Determine the [x, y] coordinate at the center of the cell enclosing the given text.  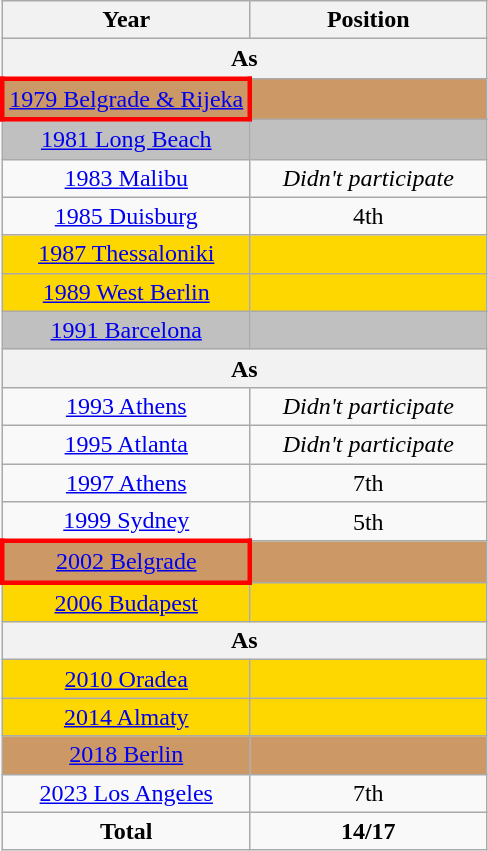
1995 Atlanta [126, 444]
1993 Athens [126, 406]
1989 West Berlin [126, 292]
1991 Barcelona [126, 330]
1997 Athens [126, 483]
14/17 [368, 831]
2014 Almaty [126, 717]
1985 Duisburg [126, 216]
1983 Malibu [126, 178]
1999 Sydney [126, 522]
2023 Los Angeles [126, 793]
1979 Belgrade & Rijeka [126, 98]
1987 Thessaloniki [126, 254]
2018 Berlin [126, 755]
4th [368, 216]
Position [368, 20]
Year [126, 20]
2006 Budapest [126, 602]
1981 Long Beach [126, 139]
Total [126, 831]
2002 Belgrade [126, 562]
2010 Oradea [126, 679]
5th [368, 522]
